Determine the (x, y) coordinate at the center of the cell enclosing the given text.  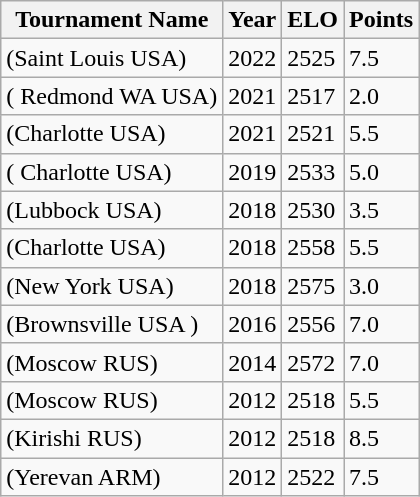
(New York USA) (112, 286)
Points (382, 20)
2530 (313, 210)
( Redmond WA USA) (112, 96)
2556 (313, 324)
2517 (313, 96)
2019 (252, 172)
2.0 (382, 96)
5.0 (382, 172)
2558 (313, 248)
(Lubbock USA) (112, 210)
(Saint Louis USA) (112, 58)
(Kirishi RUS) (112, 438)
2525 (313, 58)
2575 (313, 286)
2533 (313, 172)
2016 (252, 324)
(Brownsville USA ) (112, 324)
2014 (252, 362)
2022 (252, 58)
(Yerevan ARM) (112, 477)
2522 (313, 477)
2572 (313, 362)
8.5 (382, 438)
Year (252, 20)
ELO (313, 20)
Tournament Name (112, 20)
( Charlotte USA) (112, 172)
3.5 (382, 210)
2521 (313, 134)
3.0 (382, 286)
